Return [X, Y] of the center of cell containing provided text 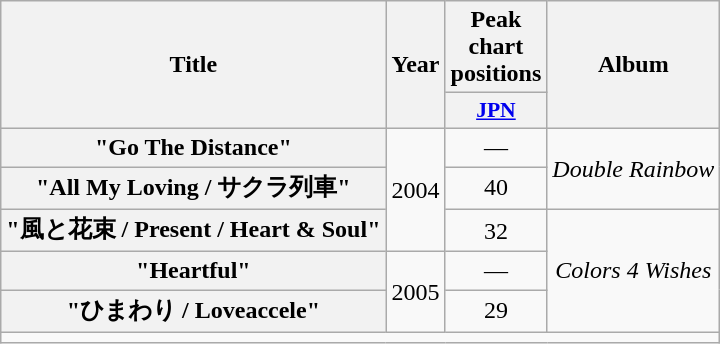
"Go The Distance" [194, 147]
40 [496, 188]
"All My Loving / サクラ列車" [194, 188]
29 [496, 312]
"ひまわり / Loveaccele" [194, 312]
Colors 4 Wishes [634, 270]
2005 [416, 292]
JPN [496, 111]
"Heartful" [194, 271]
Album [634, 65]
"風と花束 / Present / Heart & Soul" [194, 230]
Year [416, 65]
Peak chart positions [496, 47]
Title [194, 65]
Double Rainbow [634, 168]
2004 [416, 190]
32 [496, 230]
